Return [X, Y] of the center of cell containing provided text 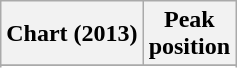
Peakposition [189, 34]
Chart (2013) [72, 34]
